Pinpoint the cell where the given text exists, returning its [x, y] midpoint coordinate. 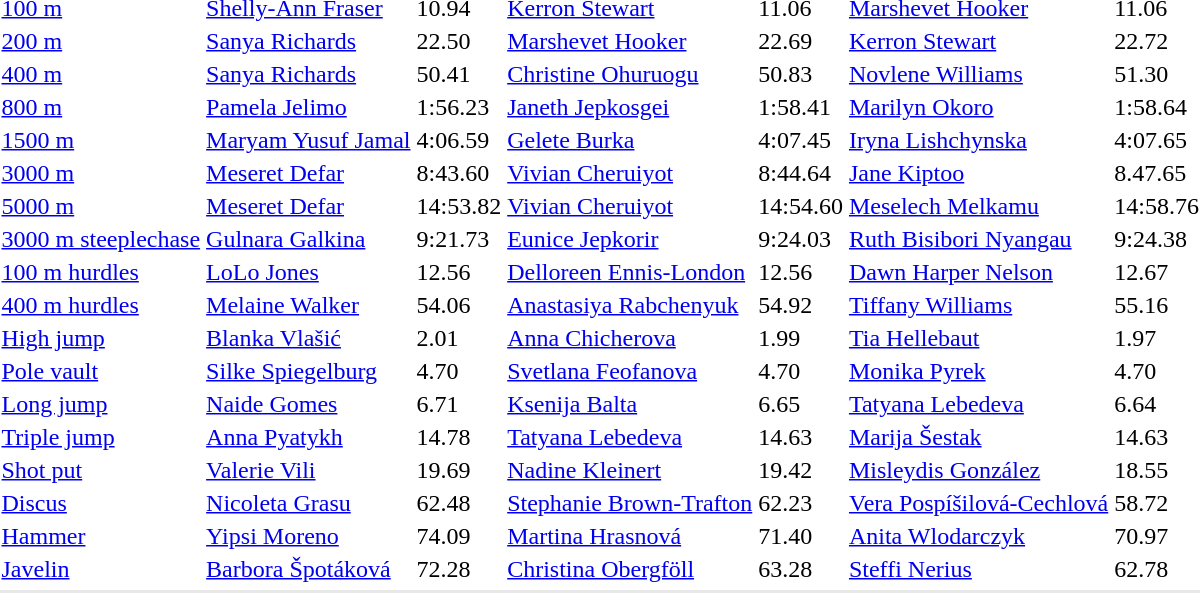
Marilyn Okoro [978, 107]
14.63 [801, 437]
Gelete Burka [630, 140]
Steffi Nerius [978, 569]
Discus [101, 503]
62.48 [459, 503]
63.28 [801, 569]
3000 m steeplechase [101, 239]
Valerie Vili [308, 470]
Stephanie Brown-Trafton [630, 503]
Eunice Jepkorir [630, 239]
200 m [101, 41]
62.23 [801, 503]
54.92 [801, 305]
Hammer [101, 536]
1:58.41 [801, 107]
3000 m [101, 173]
6.65 [801, 404]
400 m [101, 74]
Tiffany Williams [978, 305]
Long jump [101, 404]
Ruth Bisibori Nyangau [978, 239]
Barbora Špotáková [308, 569]
8:44.64 [801, 173]
Pamela Jelimo [308, 107]
Anna Chicherova [630, 338]
High jump [101, 338]
100 m hurdles [101, 272]
5000 m [101, 206]
Pole vault [101, 371]
Misleydis González [978, 470]
Jane Kiptoo [978, 173]
Anita Wlodarczyk [978, 536]
Delloreen Ennis-London [630, 272]
Vera Pospíšilová-Cechlová [978, 503]
Shot put [101, 470]
8:43.60 [459, 173]
Martina Hrasnová [630, 536]
Meselech Melkamu [978, 206]
14:53.82 [459, 206]
Javelin [101, 569]
Marija Šestak [978, 437]
Novlene Williams [978, 74]
1.99 [801, 338]
50.83 [801, 74]
Anna Pyatykh [308, 437]
1500 m [101, 140]
14:54.60 [801, 206]
19.42 [801, 470]
14.78 [459, 437]
22.69 [801, 41]
9:24.03 [801, 239]
74.09 [459, 536]
2.01 [459, 338]
72.28 [459, 569]
Christina Obergföll [630, 569]
Janeth Jepkosgei [630, 107]
4:06.59 [459, 140]
Anastasiya Rabchenyuk [630, 305]
Monika Pyrek [978, 371]
Svetlana Feofanova [630, 371]
Marshevet Hooker [630, 41]
Maryam Yusuf Jamal [308, 140]
Iryna Lishchynska [978, 140]
800 m [101, 107]
6.71 [459, 404]
19.69 [459, 470]
Tia Hellebaut [978, 338]
9:21.73 [459, 239]
22.50 [459, 41]
4:07.45 [801, 140]
Nadine Kleinert [630, 470]
Dawn Harper Nelson [978, 272]
71.40 [801, 536]
Nicoleta Grasu [308, 503]
Melaine Walker [308, 305]
400 m hurdles [101, 305]
Blanka Vlašić [308, 338]
Christine Ohuruogu [630, 74]
Gulnara Galkina [308, 239]
Silke Spiegelburg [308, 371]
54.06 [459, 305]
50.41 [459, 74]
Yipsi Moreno [308, 536]
Triple jump [101, 437]
1:56.23 [459, 107]
LoLo Jones [308, 272]
Kerron Stewart [978, 41]
Ksenija Balta [630, 404]
Naide Gomes [308, 404]
